Extract the [X, Y] coordinate from the center of the cell holding the provided text.  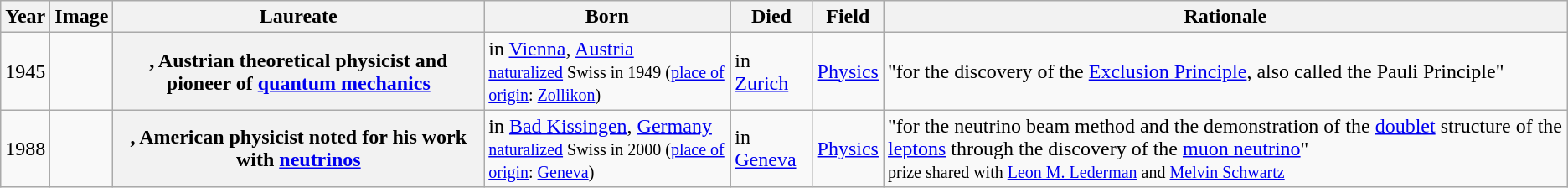
1988 [25, 149]
, American physicist noted for his work with neutrinos [298, 149]
1945 [25, 71]
in Bad Kissingen, Germanynaturalized Swiss in 2000 (place of origin: Geneva) [607, 149]
Year [25, 17]
Died [771, 17]
Rationale [1225, 17]
"for the discovery of the Exclusion Principle, also called the Pauli Principle" [1225, 71]
Image [82, 17]
in Vienna, Austrianaturalized Swiss in 1949 (place of origin: Zollikon) [607, 71]
Born [607, 17]
Laureate [298, 17]
in Geneva [771, 149]
, Austrian theoretical physicist and pioneer of quantum mechanics [298, 71]
in Zurich [771, 71]
Field [848, 17]
